Scan for the cell matching the given text and deliver its (X, Y) coordinate at center. 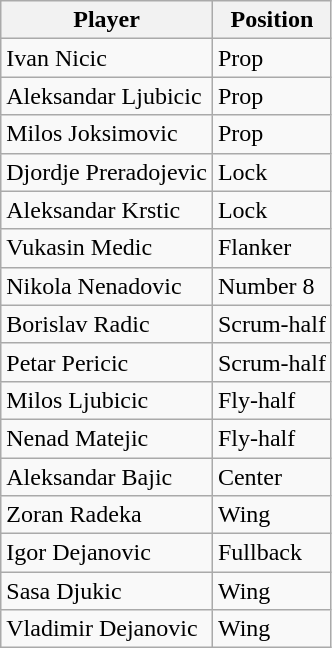
Milos Ljubicic (107, 400)
Position (272, 20)
Aleksandar Ljubicic (107, 96)
Number 8 (272, 286)
Nikola Nenadovic (107, 286)
Nenad Matejic (107, 438)
Fullback (272, 553)
Vukasin Medic (107, 248)
Player (107, 20)
Flanker (272, 248)
Borislav Radic (107, 324)
Ivan Nicic (107, 58)
Vladimir Dejanovic (107, 629)
Center (272, 477)
Zoran Radeka (107, 515)
Petar Pericic (107, 362)
Milos Joksimovic (107, 134)
Aleksandar Bajic (107, 477)
Sasa Djukic (107, 591)
Djordje Preradojevic (107, 172)
Igor Dejanovic (107, 553)
Aleksandar Krstic (107, 210)
